Locate the cell with the specified text and output its [x, y] center coordinate. 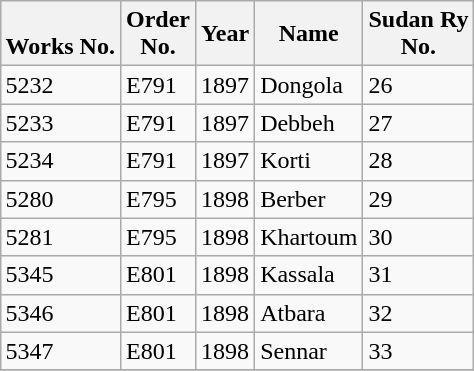
Name [309, 34]
OrderNo. [158, 34]
Berber [309, 199]
29 [418, 199]
Year [226, 34]
Works No. [60, 34]
Debbeh [309, 123]
28 [418, 161]
5345 [60, 275]
Korti [309, 161]
5346 [60, 313]
5280 [60, 199]
Sudan RyNo. [418, 34]
Sennar [309, 351]
27 [418, 123]
Atbara [309, 313]
5233 [60, 123]
26 [418, 85]
30 [418, 237]
5347 [60, 351]
Dongola [309, 85]
33 [418, 351]
5281 [60, 237]
Kassala [309, 275]
32 [418, 313]
5232 [60, 85]
31 [418, 275]
Khartoum [309, 237]
5234 [60, 161]
